Output the (x, y) coordinate of the center of the cell containing the given text.  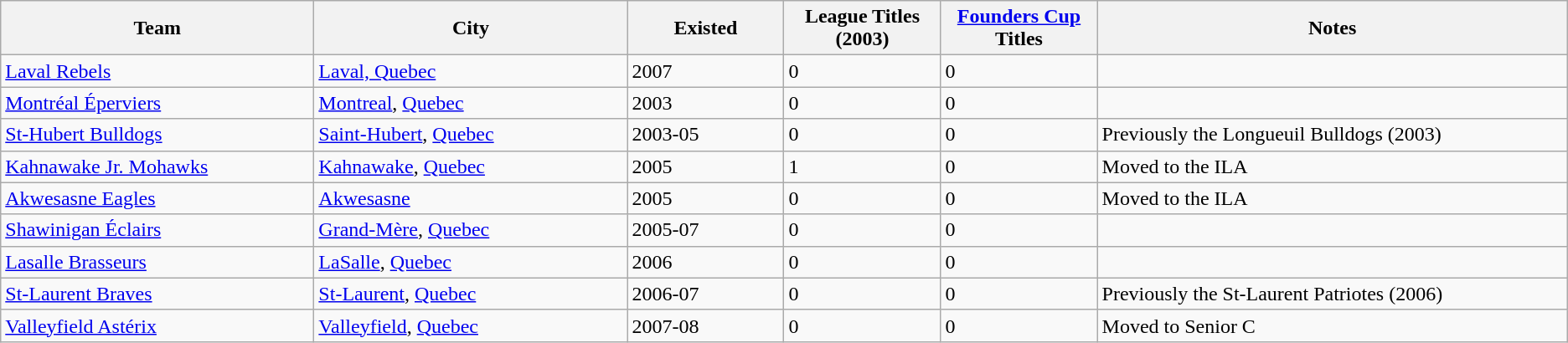
LaSalle, Quebec (471, 262)
Akwesasne Eagles (157, 198)
League Titles (2003) (863, 28)
Lasalle Brasseurs (157, 262)
2006 (705, 262)
2005-07 (705, 230)
Kahnawake Jr. Mohawks (157, 166)
2003 (705, 103)
2006-07 (705, 294)
2007 (705, 71)
Moved to Senior C (1332, 325)
St-Hubert Bulldogs (157, 135)
Saint-Hubert, Quebec (471, 135)
2007-08 (705, 325)
St-Laurent Braves (157, 294)
Team (157, 28)
Valleyfield Astérix (157, 325)
Existed (705, 28)
Notes (1332, 28)
Grand-Mère, Quebec (471, 230)
Akwesasne (471, 198)
Previously the St-Laurent Patriotes (2006) (1332, 294)
St-Laurent, Quebec (471, 294)
Montréal Éperviers (157, 103)
2003-05 (705, 135)
Laval, Quebec (471, 71)
Valleyfield, Quebec (471, 325)
City (471, 28)
Shawinigan Éclairs (157, 230)
1 (863, 166)
Laval Rebels (157, 71)
Founders Cup Titles (1019, 28)
Previously the Longueuil Bulldogs (2003) (1332, 135)
Kahnawake, Quebec (471, 166)
Montreal, Quebec (471, 103)
